Pinpoint the cell where the given text exists, returning its (X, Y) midpoint coordinate. 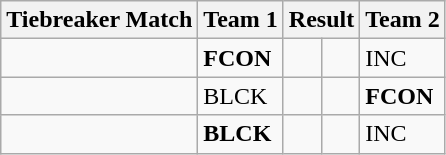
Result (321, 20)
Tiebreaker Match (100, 20)
Team 2 (403, 20)
Team 1 (241, 20)
